Locate the cell with the specified text and output its [X, Y] center coordinate. 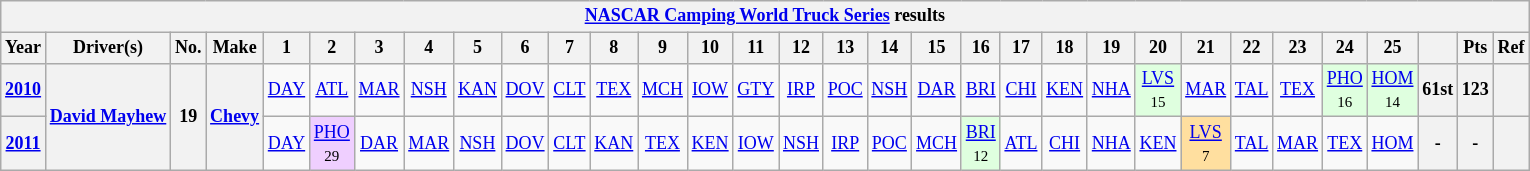
HOM [1392, 144]
4 [429, 48]
Ref [1511, 48]
25 [1392, 48]
16 [980, 48]
18 [1065, 48]
BRI [980, 90]
LVS15 [1158, 90]
13 [845, 48]
5 [478, 48]
21 [1206, 48]
10 [710, 48]
22 [1251, 48]
14 [890, 48]
BRI12 [980, 144]
Chevy [235, 116]
David Mayhew [108, 116]
12 [802, 48]
11 [756, 48]
No. [188, 48]
2010 [24, 90]
Make [235, 48]
1 [286, 48]
PHO16 [1344, 90]
61st [1438, 90]
6 [525, 48]
15 [937, 48]
Year [24, 48]
7 [570, 48]
8 [614, 48]
2011 [24, 144]
HOM14 [1392, 90]
PHO29 [332, 144]
17 [1021, 48]
GTY [756, 90]
2 [332, 48]
20 [1158, 48]
24 [1344, 48]
LVS7 [1206, 144]
23 [1298, 48]
Pts [1475, 48]
3 [379, 48]
Driver(s) [108, 48]
NASCAR Camping World Truck Series results [765, 16]
9 [663, 48]
123 [1475, 90]
